Pinpoint the cell where the given text exists, returning its [x, y] midpoint coordinate. 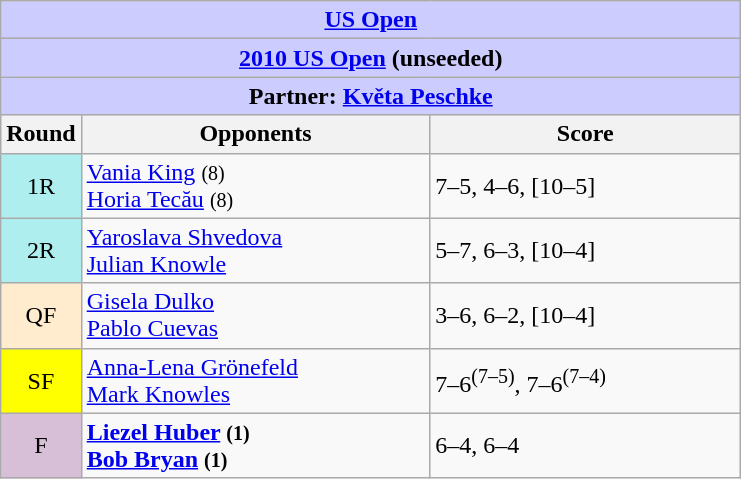
Score [586, 134]
Yaroslava Shvedova Julian Knowle [256, 250]
Vania King (8) Horia Tecău (8) [256, 186]
1R [41, 186]
5–7, 6–3, [10–4] [586, 250]
3–6, 6–2, [10–4] [586, 316]
Gisela Dulko Pablo Cuevas [256, 316]
7–6(7–5), 7–6(7–4) [586, 380]
6–4, 6–4 [586, 446]
Anna-Lena Grönefeld Mark Knowles [256, 380]
2010 US Open (unseeded) [371, 58]
US Open [371, 20]
Partner: Květa Peschke [371, 96]
Opponents [256, 134]
Liezel Huber (1) Bob Bryan (1) [256, 446]
SF [41, 380]
F [41, 446]
QF [41, 316]
2R [41, 250]
Round [41, 134]
7–5, 4–6, [10–5] [586, 186]
